From the cell containing the given text, extract its center point as [x, y] coordinate. 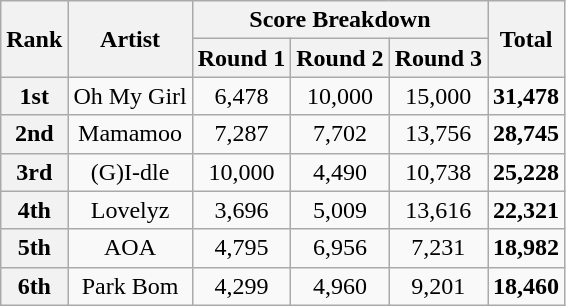
2nd [34, 134]
13,616 [438, 210]
18,460 [526, 286]
5,009 [340, 210]
25,228 [526, 172]
28,745 [526, 134]
13,756 [438, 134]
4th [34, 210]
Rank [34, 39]
AOA [130, 248]
(G)I-dle [130, 172]
1st [34, 96]
Mamamoo [130, 134]
Round 2 [340, 58]
Oh My Girl [130, 96]
9,201 [438, 286]
10,738 [438, 172]
Artist [130, 39]
7,231 [438, 248]
4,795 [241, 248]
6,956 [340, 248]
4,960 [340, 286]
Round 1 [241, 58]
Round 3 [438, 58]
31,478 [526, 96]
18,982 [526, 248]
7,287 [241, 134]
15,000 [438, 96]
Score Breakdown [340, 20]
3rd [34, 172]
Total [526, 39]
4,299 [241, 286]
22,321 [526, 210]
Lovelyz [130, 210]
4,490 [340, 172]
7,702 [340, 134]
6,478 [241, 96]
5th [34, 248]
3,696 [241, 210]
Park Bom [130, 286]
6th [34, 286]
